Search for the cell housing the specified text and yield its [x, y] center coordinate. 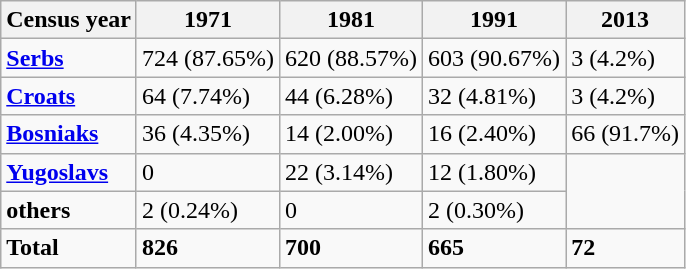
Serbs [69, 58]
620 (88.57%) [352, 58]
12 (1.80%) [494, 172]
36 (4.35%) [208, 134]
1981 [352, 20]
44 (6.28%) [352, 96]
2013 [626, 20]
1971 [208, 20]
64 (7.74%) [208, 96]
Yugoslavs [69, 172]
Bosniaks [69, 134]
603 (90.67%) [494, 58]
66 (91.7%) [626, 134]
22 (3.14%) [352, 172]
72 [626, 248]
16 (2.40%) [494, 134]
Croats [69, 96]
724 (87.65%) [208, 58]
Total [69, 248]
Census year [69, 20]
826 [208, 248]
665 [494, 248]
32 (4.81%) [494, 96]
1991 [494, 20]
2 (0.30%) [494, 210]
others [69, 210]
700 [352, 248]
14 (2.00%) [352, 134]
2 (0.24%) [208, 210]
